Provide the [X, Y] coordinate of the cell's center where the given text is located.  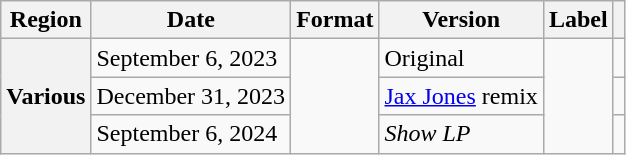
December 31, 2023 [191, 96]
Format [335, 20]
Original [461, 58]
September 6, 2023 [191, 58]
September 6, 2024 [191, 134]
Show LP [461, 134]
Label [578, 20]
Version [461, 20]
Jax Jones remix [461, 96]
Date [191, 20]
Region [46, 20]
Various [46, 96]
